Extract the (x, y) coordinate from the center of the cell holding the provided text.  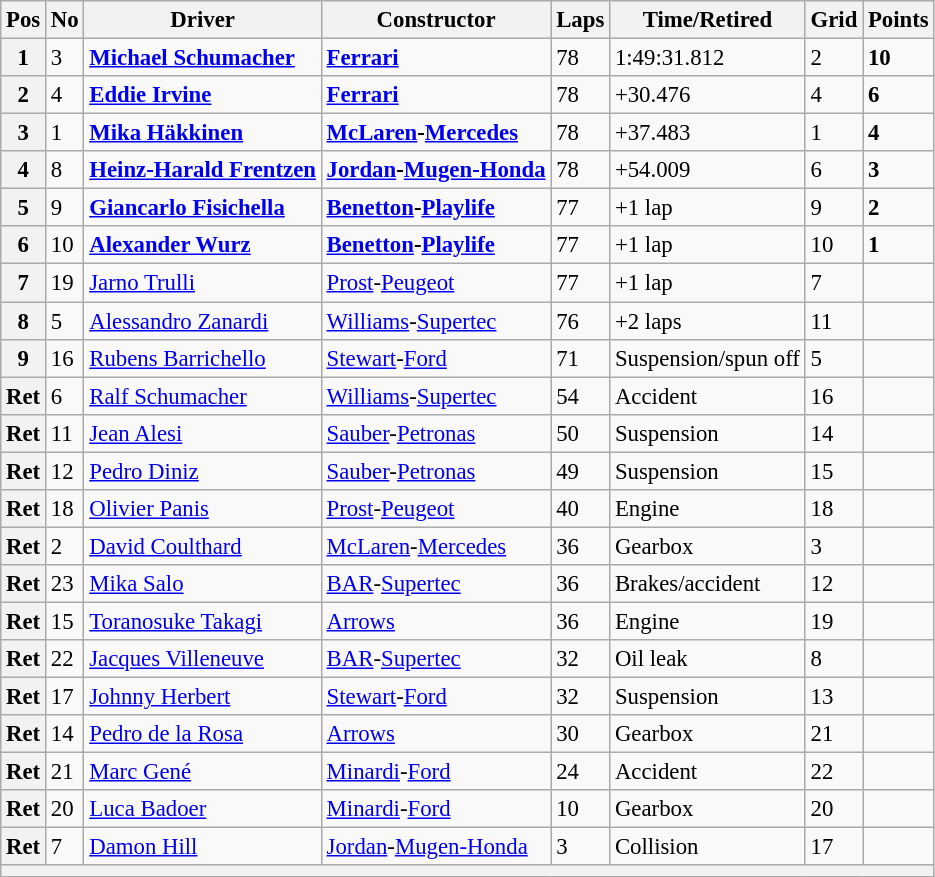
Points (898, 20)
Johnny Herbert (202, 697)
Rubens Barrichello (202, 358)
Alessandro Zanardi (202, 321)
Pedro de la Rosa (202, 734)
Collision (708, 847)
David Coulthard (202, 546)
23 (65, 584)
Damon Hill (202, 847)
+54.009 (708, 170)
Marc Gené (202, 772)
49 (580, 471)
Luca Badoer (202, 809)
24 (580, 772)
Jean Alesi (202, 433)
Giancarlo Fisichella (202, 208)
Driver (202, 20)
+37.483 (708, 133)
Toranosuke Takagi (202, 621)
Ralf Schumacher (202, 396)
+30.476 (708, 95)
40 (580, 509)
Constructor (436, 20)
Pos (24, 20)
No (65, 20)
54 (580, 396)
50 (580, 433)
13 (834, 697)
76 (580, 321)
Laps (580, 20)
Jacques Villeneuve (202, 659)
+2 laps (708, 321)
1:49:31.812 (708, 58)
Pedro Diniz (202, 471)
Mika Salo (202, 584)
Oil leak (708, 659)
Eddie Irvine (202, 95)
Mika Häkkinen (202, 133)
Suspension/spun off (708, 358)
Jarno Trulli (202, 283)
Brakes/accident (708, 584)
Grid (834, 20)
Olivier Panis (202, 509)
Time/Retired (708, 20)
Alexander Wurz (202, 245)
71 (580, 358)
Michael Schumacher (202, 58)
Heinz-Harald Frentzen (202, 170)
30 (580, 734)
